Return the (X, Y) coordinate for the center point of the cell that contains the specified text.  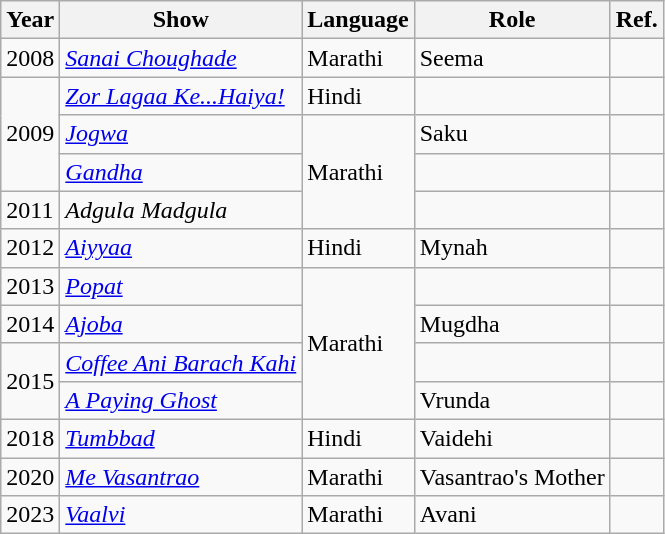
Adgula Madgula (181, 210)
Popat (181, 286)
Role (512, 20)
Vaidehi (512, 438)
Zor Lagaa Ke...Haiya! (181, 96)
Mynah (512, 248)
2014 (30, 324)
Vaalvi (181, 515)
Coffee Ani Barach Kahi (181, 362)
2018 (30, 438)
2012 (30, 248)
Gandha (181, 172)
Language (358, 20)
Aiyyaa (181, 248)
Show (181, 20)
Ajoba (181, 324)
Saku (512, 134)
2008 (30, 58)
2013 (30, 286)
Tumbbad (181, 438)
2009 (30, 134)
2020 (30, 477)
Vrunda (512, 400)
Jogwa (181, 134)
Vasantrao's Mother (512, 477)
Avani (512, 515)
Me Vasantrao (181, 477)
Year (30, 20)
2023 (30, 515)
2011 (30, 210)
Ref. (636, 20)
Mugdha (512, 324)
Seema (512, 58)
Sanai Choughade (181, 58)
A Paying Ghost (181, 400)
2015 (30, 381)
